Search for the cell housing the specified text and yield its [x, y] center coordinate. 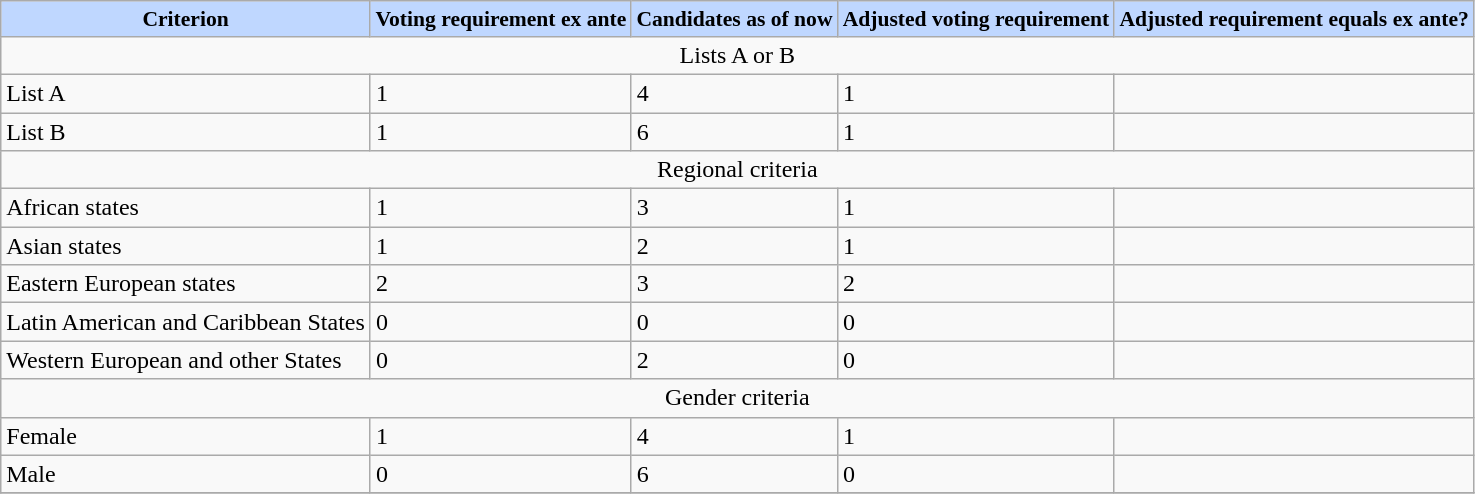
Gender criteria [738, 398]
Western European and other States [186, 360]
Eastern European states [186, 284]
Latin American and Caribbean States [186, 322]
African states [186, 208]
Female [186, 436]
List A [186, 93]
List B [186, 131]
Adjusted requirement equals ex ante? [1294, 19]
Asian states [186, 246]
Candidates as of now [734, 19]
Regional criteria [738, 170]
Male [186, 474]
Criterion [186, 19]
Adjusted voting requirement [976, 19]
Lists A or B [738, 55]
Voting requirement ex ante [500, 19]
